Determine the [X, Y] coordinate at the center of the cell enclosing the given text.  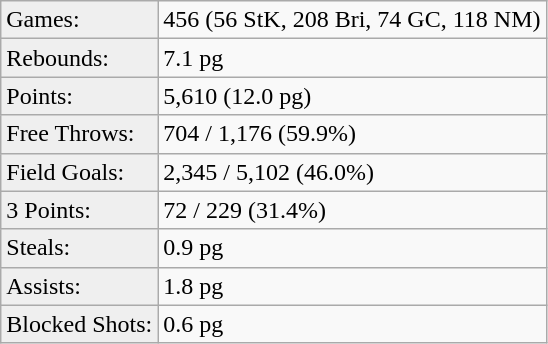
Blocked Shots: [80, 324]
5,610 (12.0 pg) [352, 96]
72 / 229 (31.4%) [352, 210]
7.1 pg [352, 58]
704 / 1,176 (59.9%) [352, 134]
Steals: [80, 248]
3 Points: [80, 210]
Points: [80, 96]
Field Goals: [80, 172]
0.6 pg [352, 324]
2,345 / 5,102 (46.0%) [352, 172]
1.8 pg [352, 286]
0.9 pg [352, 248]
456 (56 StK, 208 Bri, 74 GC, 118 NM) [352, 20]
Rebounds: [80, 58]
Free Throws: [80, 134]
Assists: [80, 286]
Games: [80, 20]
